Search for the cell housing the specified text and yield its (X, Y) center coordinate. 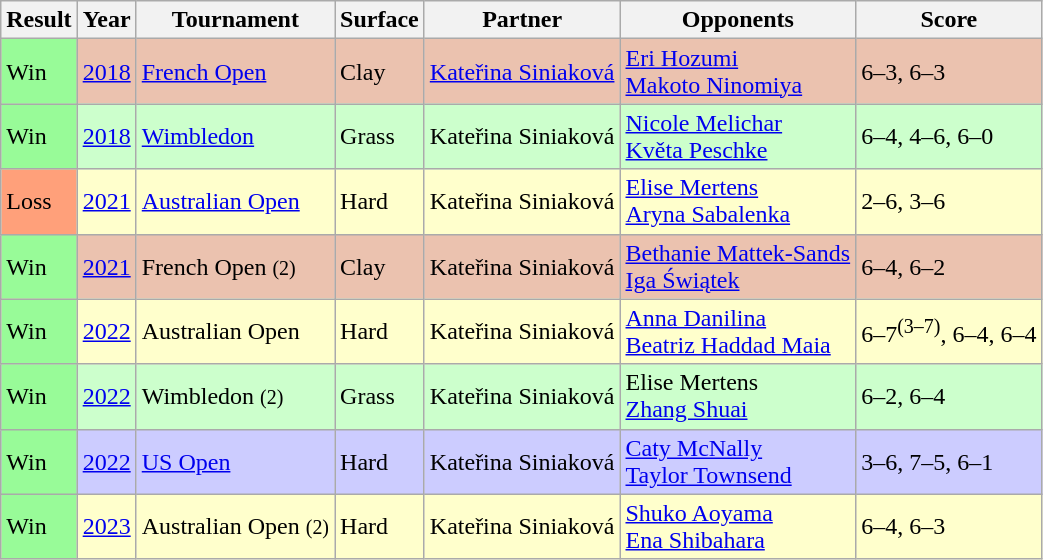
Surface (380, 20)
Shuko Aoyama Ena Shibahara (738, 526)
Australian Open (2) (235, 526)
Result (39, 20)
Elise Mertens Aryna Sabalenka (738, 202)
Nicole Melichar Květa Peschke (738, 136)
Wimbledon (2) (235, 396)
6–2, 6–4 (949, 396)
Loss (39, 202)
Eri Hozumi Makoto Ninomiya (738, 72)
6–7(3–7), 6–4, 6–4 (949, 332)
Opponents (738, 20)
Wimbledon (235, 136)
3–6, 7–5, 6–1 (949, 462)
2–6, 3–6 (949, 202)
6–4, 6–2 (949, 266)
6–3, 6–3 (949, 72)
Elise Mertens Zhang Shuai (738, 396)
Score (949, 20)
French Open (2) (235, 266)
Caty McNally Taylor Townsend (738, 462)
6–4, 4–6, 6–0 (949, 136)
Year (106, 20)
French Open (235, 72)
Partner (522, 20)
6–4, 6–3 (949, 526)
Bethanie Mattek-Sands Iga Świątek (738, 266)
2023 (106, 526)
Anna Danilina Beatriz Haddad Maia (738, 332)
US Open (235, 462)
Tournament (235, 20)
